Capture the cell that displays the provided text and extract its [X, Y] central coordinate. 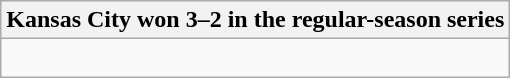
Kansas City won 3–2 in the regular-season series [256, 20]
